Scan for the cell matching the given text and deliver its (X, Y) coordinate at center. 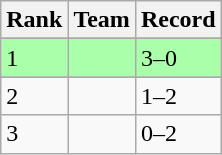
3 (34, 134)
2 (34, 96)
Team (102, 20)
0–2 (178, 134)
3–0 (178, 58)
1 (34, 58)
Record (178, 20)
Rank (34, 20)
1–2 (178, 96)
